Identify which cell holds the provided text, then report its (X, Y) central coordinate. 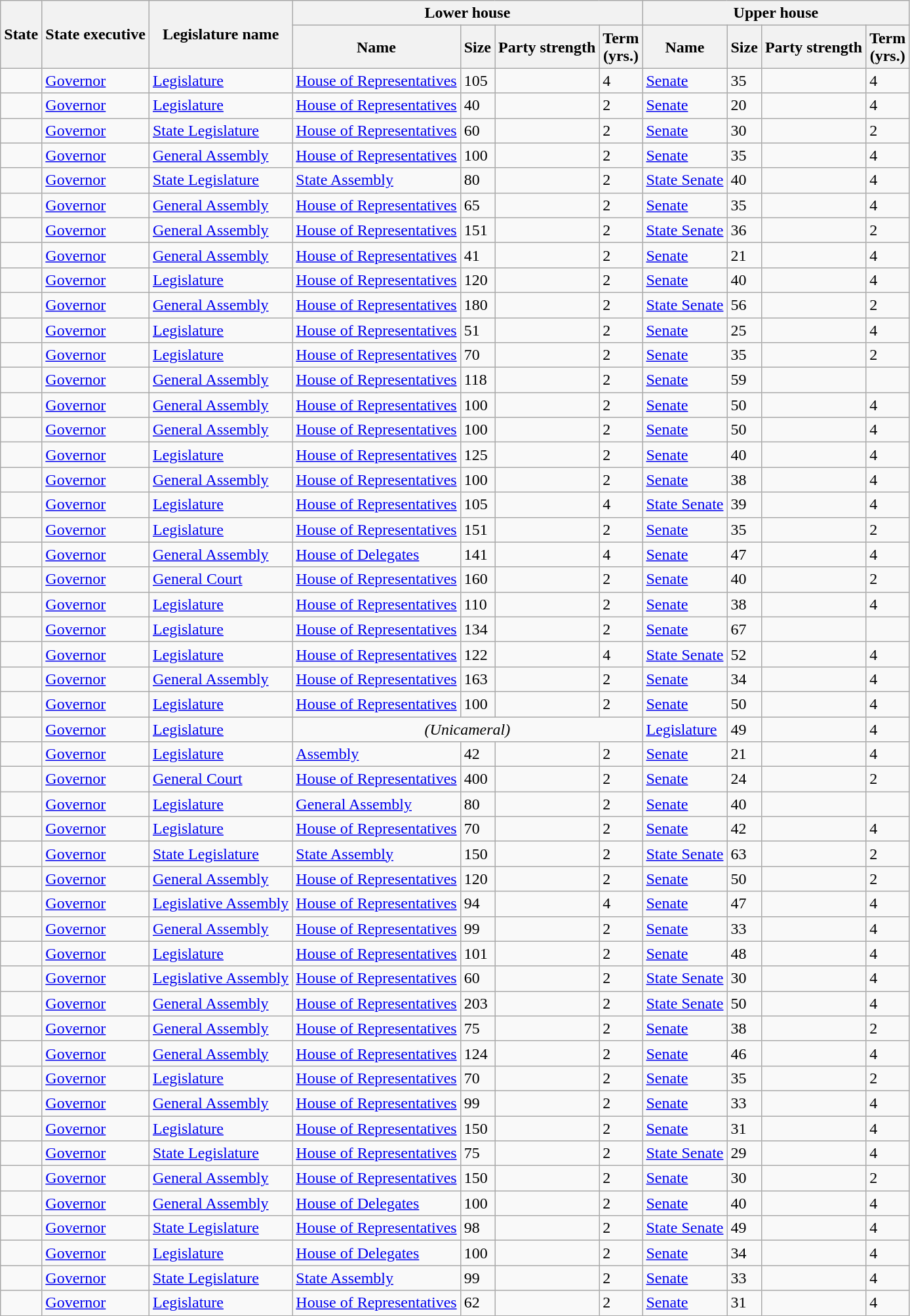
67 (744, 629)
98 (477, 1228)
203 (477, 1003)
94 (477, 904)
46 (744, 1053)
101 (477, 954)
25 (744, 330)
29 (744, 1153)
59 (744, 380)
State executive (96, 34)
125 (477, 455)
118 (477, 380)
122 (477, 654)
Legislature name (220, 34)
Assembly (376, 754)
39 (744, 505)
Lower house (467, 13)
24 (744, 779)
41 (477, 255)
400 (477, 779)
65 (477, 205)
20 (744, 106)
48 (744, 954)
180 (477, 305)
62 (477, 1303)
63 (744, 854)
124 (477, 1053)
State (21, 34)
110 (477, 604)
51 (477, 330)
Upper house (776, 13)
163 (477, 679)
56 (744, 305)
141 (477, 554)
52 (744, 654)
(Unicameral) (467, 729)
36 (744, 230)
160 (477, 579)
134 (477, 629)
